For the text-containing cell, return its midpoint in [X, Y] coordinate format. 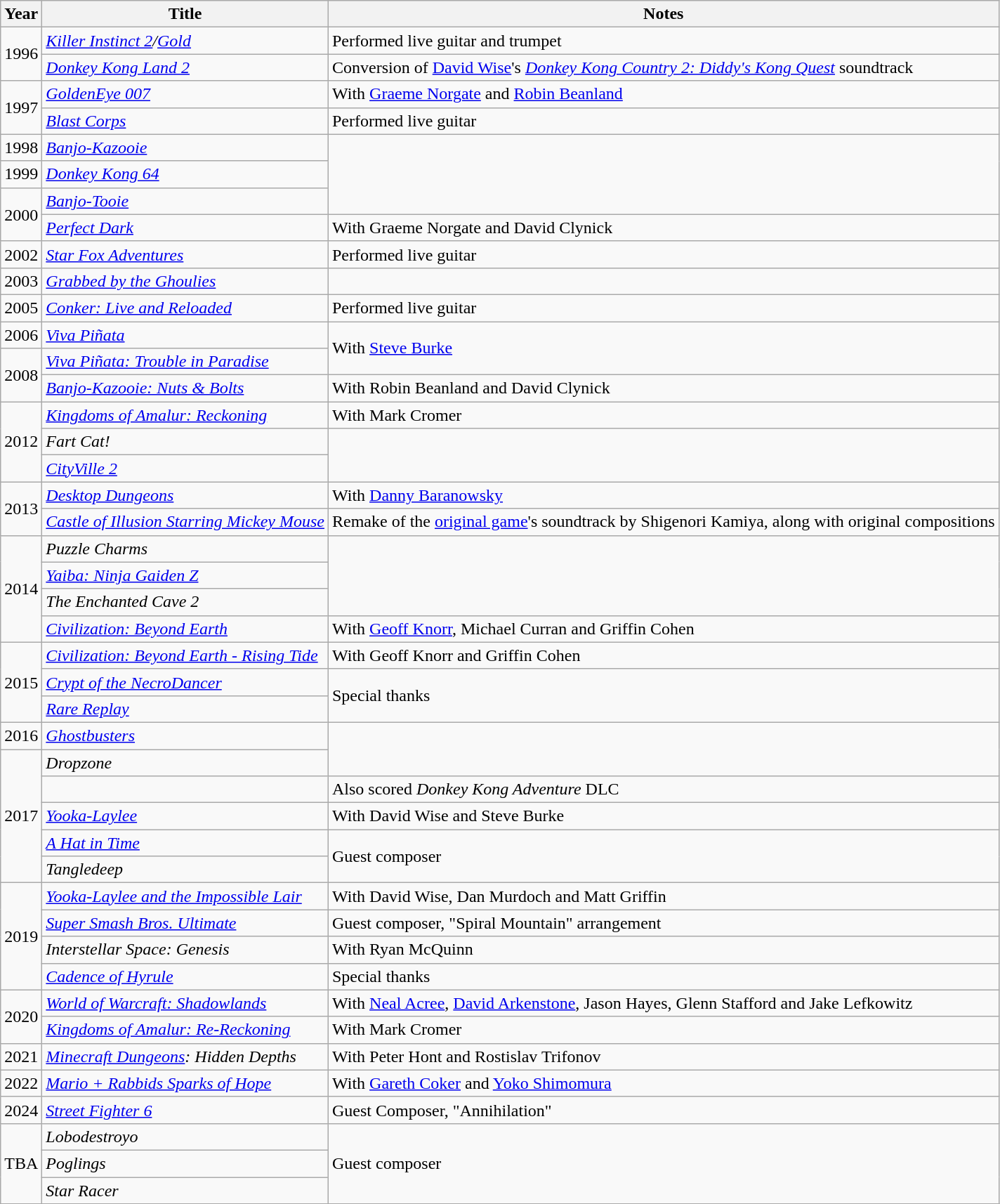
Poglings [185, 1163]
Killer Instinct 2/Gold [185, 41]
Lobodestroyo [185, 1137]
2015 [21, 682]
With Ryan McQuinn [663, 950]
With Steve Burke [663, 348]
2016 [21, 735]
With Gareth Coker and Yoko Shimomura [663, 1083]
GoldenEye 007 [185, 94]
Interstellar Space: Genesis [185, 950]
CityVille 2 [185, 469]
2019 [21, 936]
Kingdoms of Amalur: Reckoning [185, 415]
Donkey Kong 64 [185, 174]
Desktop Dungeons [185, 495]
Star Racer [185, 1191]
Guest composer, "Spiral Mountain" arrangement [663, 923]
Grabbed by the Ghoulies [185, 281]
Castle of Illusion Starring Mickey Mouse [185, 522]
2003 [21, 281]
With Robin Beanland and David Clynick [663, 388]
Year [21, 14]
2024 [21, 1110]
1999 [21, 174]
With Graeme Norgate and David Clynick [663, 228]
With Geoff Knorr and Griffin Cohen [663, 655]
With David Wise and Steve Burke [663, 816]
With David Wise, Dan Murdoch and Matt Griffin [663, 896]
TBA [21, 1163]
Conversion of David Wise's Donkey Kong Country 2: Diddy's Kong Quest soundtrack [663, 67]
Blast Corps [185, 121]
Viva Piñata [185, 335]
2005 [21, 308]
2014 [21, 589]
Remake of the original game's soundtrack by Shigenori Kamiya, along with original compositions [663, 522]
2006 [21, 335]
Star Fox Adventures [185, 254]
With Neal Acree, David Arkenstone, Jason Hayes, Glenn Stafford and Jake Lefkowitz [663, 1003]
Performed live guitar and trumpet [663, 41]
With Danny Baranowsky [663, 495]
2022 [21, 1083]
Tangledeep [185, 870]
Banjo-Kazooie [185, 148]
Yooka-Laylee [185, 816]
2012 [21, 442]
2002 [21, 254]
Viva Piñata: Trouble in Paradise [185, 362]
Civilization: Beyond Earth [185, 629]
Kingdoms of Amalur: Re-Reckoning [185, 1030]
Banjo-Kazooie: Nuts & Bolts [185, 388]
With Geoff Knorr, Michael Curran and Griffin Cohen [663, 629]
Donkey Kong Land 2 [185, 67]
1996 [21, 54]
Title [185, 14]
1997 [21, 107]
2000 [21, 214]
2020 [21, 1016]
1998 [21, 148]
Perfect Dark [185, 228]
Yaiba: Ninja Gaiden Z [185, 575]
Cadence of Hyrule [185, 976]
Mario + Rabbids Sparks of Hope [185, 1083]
Banjo-Tooie [185, 201]
Yooka-Laylee and the Impossible Lair [185, 896]
Also scored Donkey Kong Adventure DLC [663, 790]
Notes [663, 14]
Dropzone [185, 762]
Rare Replay [185, 709]
2008 [21, 375]
Crypt of the NecroDancer [185, 682]
Conker: Live and Reloaded [185, 308]
2013 [21, 509]
With Graeme Norgate and Robin Beanland [663, 94]
2021 [21, 1056]
Puzzle Charms [185, 549]
A Hat in Time [185, 843]
2017 [21, 816]
Street Fighter 6 [185, 1110]
Ghostbusters [185, 735]
The Enchanted Cave 2 [185, 602]
Minecraft Dungeons: Hidden Depths [185, 1056]
Civilization: Beyond Earth - Rising Tide [185, 655]
World of Warcraft: Shadowlands [185, 1003]
Fart Cat! [185, 442]
With Peter Hont and Rostislav Trifonov [663, 1056]
Guest Composer, "Annihilation" [663, 1110]
Super Smash Bros. Ultimate [185, 923]
